Capture the cell that displays the provided text and extract its [X, Y] central coordinate. 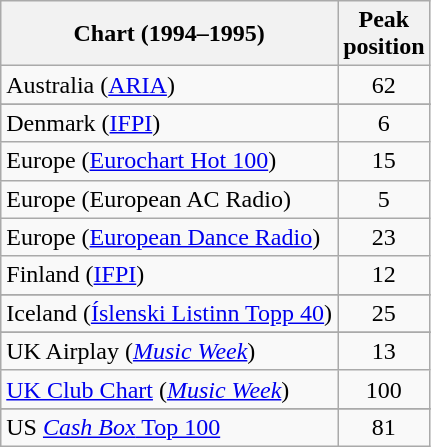
UK Club Chart (Music Week) [170, 389]
Finland (IFPI) [170, 275]
Denmark (IFPI) [170, 123]
25 [384, 313]
US Cash Box Top 100 [170, 427]
23 [384, 237]
Europe (European Dance Radio) [170, 237]
Australia (ARIA) [170, 85]
Iceland (Íslenski Listinn Topp 40) [170, 313]
6 [384, 123]
13 [384, 351]
Peakposition [384, 34]
15 [384, 161]
12 [384, 275]
Chart (1994–1995) [170, 34]
81 [384, 427]
Europe (European AC Radio) [170, 199]
5 [384, 199]
UK Airplay (Music Week) [170, 351]
62 [384, 85]
100 [384, 389]
Europe (Eurochart Hot 100) [170, 161]
